Detect which cell encompasses the target text, then output its (x, y) center coordinate. 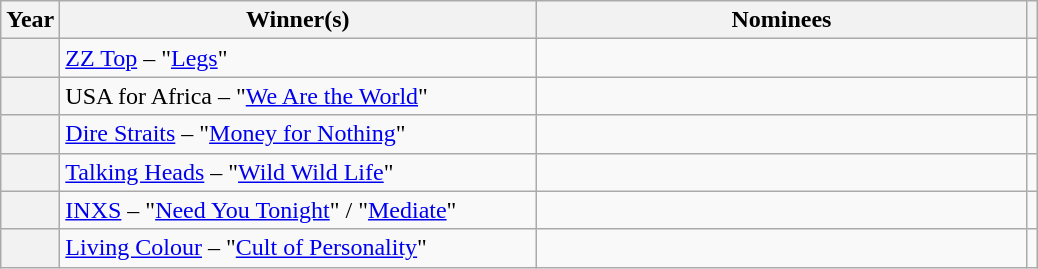
ZZ Top – "Legs" (298, 58)
Talking Heads – "Wild Wild Life" (298, 172)
INXS – "Need You Tonight" / "Mediate" (298, 210)
Winner(s) (298, 20)
Year (30, 20)
Living Colour – "Cult of Personality" (298, 248)
Nominees (782, 20)
USA for Africa – "We Are the World" (298, 96)
Dire Straits – "Money for Nothing" (298, 134)
